For the text-containing cell, return its midpoint in (x, y) coordinate format. 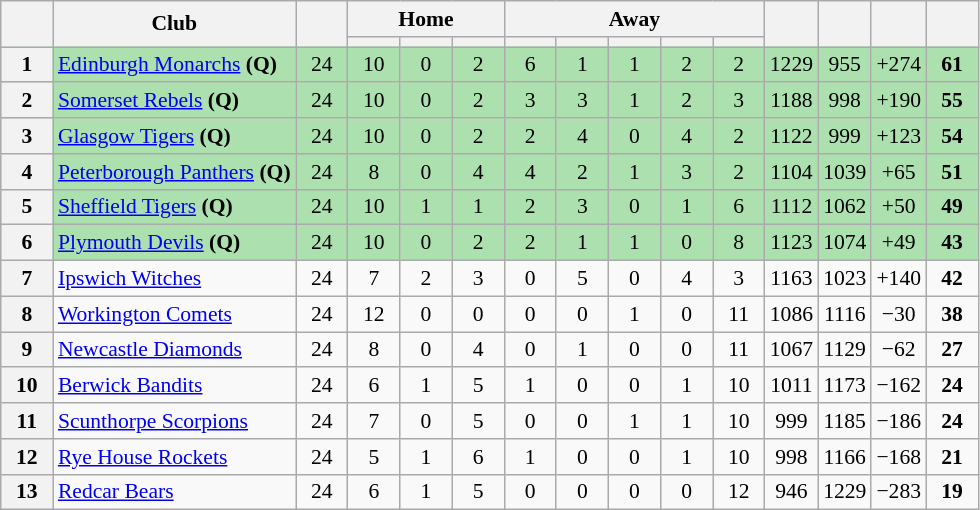
+274 (898, 65)
955 (844, 65)
1039 (844, 172)
51 (952, 172)
1086 (792, 314)
Peterborough Panthers (Q) (174, 172)
Glasgow Tigers (Q) (174, 136)
54 (952, 136)
55 (952, 101)
Berwick Bandits (174, 386)
Ipswich Witches (174, 279)
27 (952, 350)
13 (27, 492)
Away (634, 19)
1166 (844, 457)
61 (952, 65)
1188 (792, 101)
Plymouth Devils (Q) (174, 243)
42 (952, 279)
1123 (792, 243)
+65 (898, 172)
Workington Comets (174, 314)
Scunthorpe Scorpions (174, 421)
Edinburgh Monarchs (Q) (174, 65)
1116 (844, 314)
1163 (792, 279)
9 (27, 350)
Somerset Rebels (Q) (174, 101)
1173 (844, 386)
+140 (898, 279)
−168 (898, 457)
+190 (898, 101)
1129 (844, 350)
−186 (898, 421)
Club (174, 24)
1062 (844, 207)
−283 (898, 492)
38 (952, 314)
+50 (898, 207)
Newcastle Diamonds (174, 350)
21 (952, 457)
−162 (898, 386)
−62 (898, 350)
43 (952, 243)
19 (952, 492)
+49 (898, 243)
Home (426, 19)
Sheffield Tigers (Q) (174, 207)
1112 (792, 207)
1185 (844, 421)
1067 (792, 350)
Redcar Bears (174, 492)
Rye House Rockets (174, 457)
946 (792, 492)
−30 (898, 314)
49 (952, 207)
1104 (792, 172)
1011 (792, 386)
1074 (844, 243)
+123 (898, 136)
1122 (792, 136)
1023 (844, 279)
